Search for the cell housing the specified text and yield its (X, Y) center coordinate. 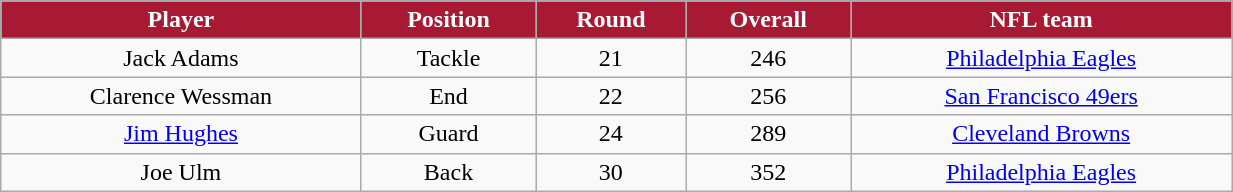
30 (611, 172)
NFL team (1042, 20)
22 (611, 96)
Joe Ulm (181, 172)
End (448, 96)
24 (611, 134)
21 (611, 58)
Jack Adams (181, 58)
Round (611, 20)
Clarence Wessman (181, 96)
Guard (448, 134)
Overall (768, 20)
352 (768, 172)
Position (448, 20)
246 (768, 58)
256 (768, 96)
Jim Hughes (181, 134)
Tackle (448, 58)
289 (768, 134)
San Francisco 49ers (1042, 96)
Back (448, 172)
Cleveland Browns (1042, 134)
Player (181, 20)
